Return the (X, Y) coordinate for the center point of the cell that contains the specified text.  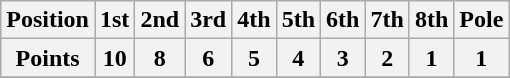
5th (298, 20)
4th (254, 20)
2 (387, 58)
10 (114, 58)
4 (298, 58)
6 (208, 58)
1st (114, 20)
3rd (208, 20)
7th (387, 20)
2nd (160, 20)
Points (48, 58)
6th (343, 20)
Position (48, 20)
5 (254, 58)
3 (343, 58)
8 (160, 58)
Pole (482, 20)
8th (431, 20)
